For the text-containing cell, return its midpoint in [x, y] coordinate format. 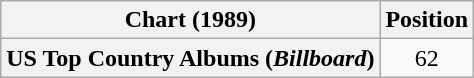
62 [427, 58]
Chart (1989) [190, 20]
Position [427, 20]
US Top Country Albums (Billboard) [190, 58]
